For the text-containing cell, return its midpoint in [x, y] coordinate format. 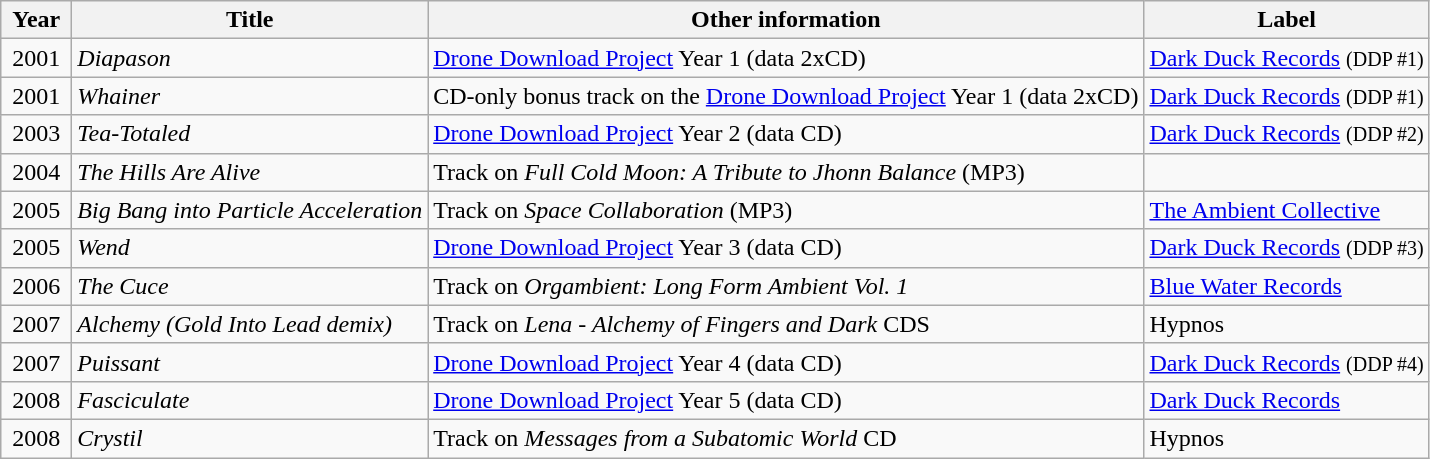
Drone Download Project Year 5 (data CD) [786, 400]
Dark Duck Records (DDP #4) [1286, 362]
Drone Download Project Year 4 (data CD) [786, 362]
Track on Full Cold Moon: A Tribute to Jhonn Balance (MP3) [786, 172]
Year [36, 20]
2004 [36, 172]
Tea-Totaled [250, 134]
The Ambient Collective [1286, 210]
Other information [786, 20]
2006 [36, 286]
Crystil [250, 438]
Track on Messages from a Subatomic World CD [786, 438]
2003 [36, 134]
The Hills Are Alive [250, 172]
CD-only bonus track on the Drone Download Project Year 1 (data 2xCD) [786, 96]
Title [250, 20]
Diapason [250, 58]
Track on Lena - Alchemy of Fingers and Dark CDS [786, 324]
Dark Duck Records (DDP #3) [1286, 248]
Big Bang into Particle Acceleration [250, 210]
Wend [250, 248]
Fasciculate [250, 400]
Track on Space Collaboration (MP3) [786, 210]
Whainer [250, 96]
Alchemy (Gold Into Lead demix) [250, 324]
Track on Orgambient: Long Form Ambient Vol. 1 [786, 286]
Label [1286, 20]
Puissant [250, 362]
Dark Duck Records [1286, 400]
Drone Download Project Year 3 (data CD) [786, 248]
Dark Duck Records (DDP #2) [1286, 134]
The Cuce [250, 286]
Drone Download Project Year 2 (data CD) [786, 134]
Drone Download Project Year 1 (data 2xCD) [786, 58]
Blue Water Records [1286, 286]
